Determine the [x, y] coordinate at the center of the cell enclosing the given text.  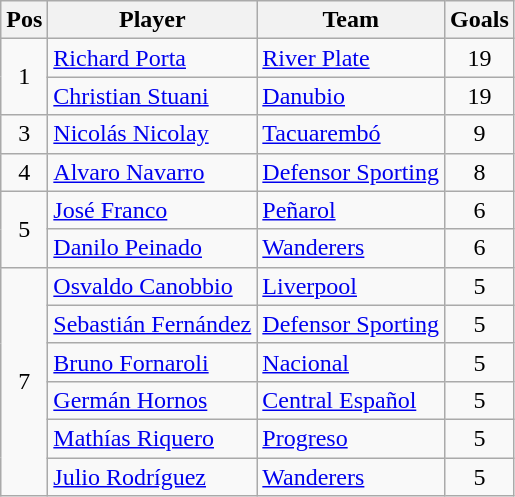
Player [152, 20]
Tacuarembó [351, 134]
7 [24, 381]
Peñarol [351, 210]
Team [351, 20]
Pos [24, 20]
Danubio [351, 96]
Osvaldo Canobbio [152, 286]
Alvaro Navarro [152, 172]
Mathías Riquero [152, 438]
8 [480, 172]
Julio Rodríguez [152, 477]
Germán Hornos [152, 400]
4 [24, 172]
Christian Stuani [152, 96]
3 [24, 134]
Nacional [351, 362]
Richard Porta [152, 58]
River Plate [351, 58]
Bruno Fornaroli [152, 362]
José Franco [152, 210]
1 [24, 77]
Liverpool [351, 286]
Danilo Peinado [152, 248]
Sebastián Fernández [152, 324]
Central Español [351, 400]
Progreso [351, 438]
9 [480, 134]
Goals [480, 20]
Nicolás Nicolay [152, 134]
